Locate the cell with the specified text and output its (X, Y) center coordinate. 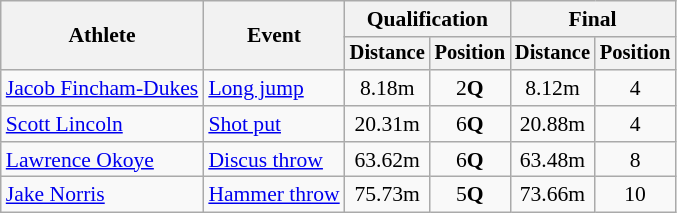
Lawrence Okoye (102, 160)
Jake Norris (102, 195)
Qualification (428, 19)
8.12m (552, 88)
20.88m (552, 124)
Shot put (274, 124)
Event (274, 36)
73.66m (552, 195)
8.18m (388, 88)
Scott Lincoln (102, 124)
Discus throw (274, 160)
2Q (470, 88)
Final (592, 19)
Jacob Fincham-Dukes (102, 88)
75.73m (388, 195)
5Q (470, 195)
Athlete (102, 36)
Hammer throw (274, 195)
8 (635, 160)
20.31m (388, 124)
63.48m (552, 160)
Long jump (274, 88)
63.62m (388, 160)
10 (635, 195)
